Determine the [x, y] coordinate at the center of the cell enclosing the given text.  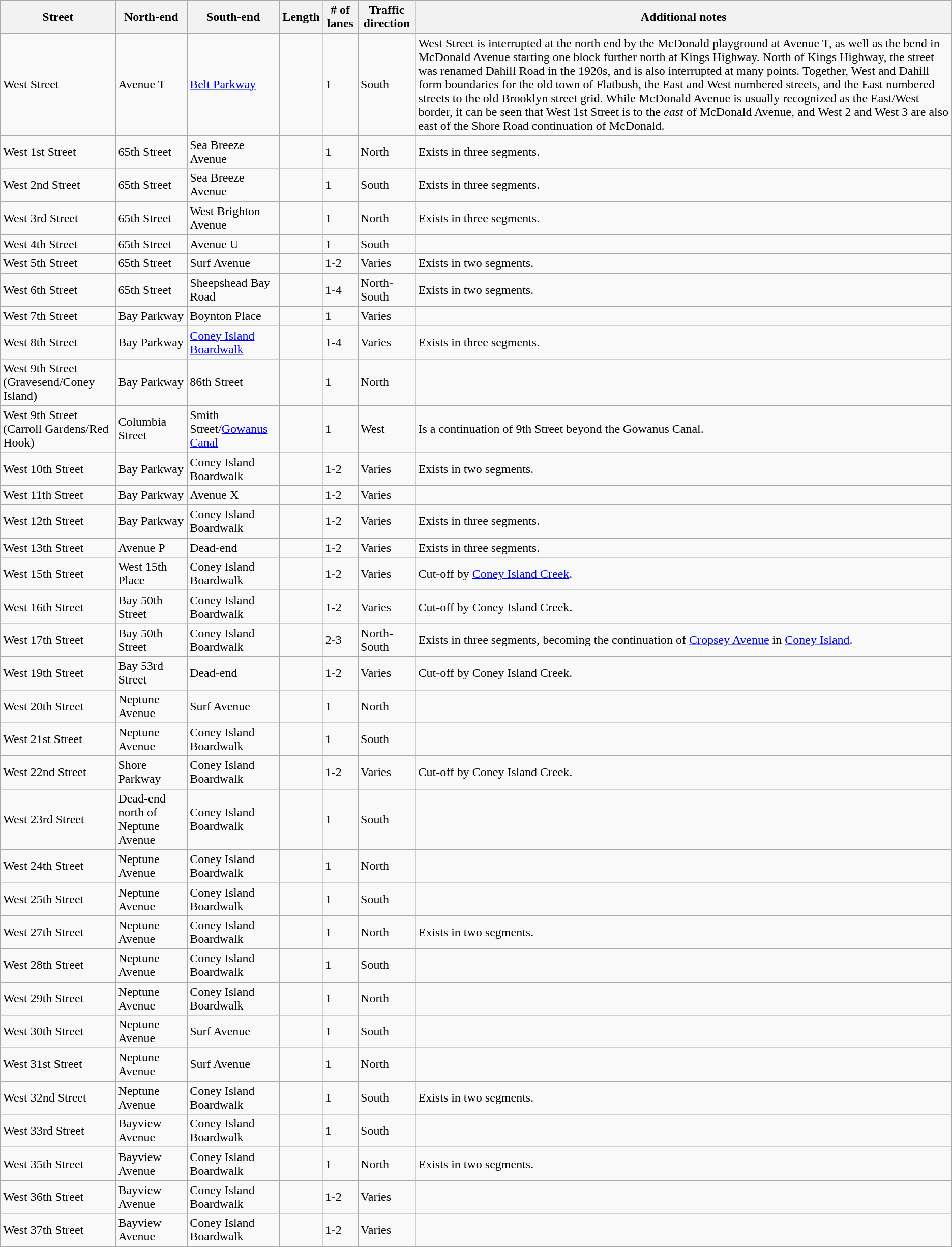
Shore Parkway [152, 772]
West 5th Street [58, 263]
Avenue P [152, 548]
West 4th Street [58, 244]
West 20th Street [58, 706]
Bay 53rd Street [152, 673]
West Street [58, 84]
West 3rd Street [58, 218]
West 24th Street [58, 866]
West 13th Street [58, 548]
# of lanes [340, 17]
West 33rd Street [58, 1131]
Length [301, 17]
Avenue T [152, 84]
2-3 [340, 640]
West 22nd Street [58, 772]
West [386, 429]
South-end [233, 17]
West 30th Street [58, 1031]
West 12th Street [58, 522]
Traffic direction [386, 17]
West 36th Street [58, 1197]
West 11th Street [58, 495]
Smith Street/Gowanus Canal [233, 429]
West 21st Street [58, 739]
West 17th Street [58, 640]
West 32nd Street [58, 1097]
Additional notes [683, 17]
West 8th Street [58, 342]
Avenue X [233, 495]
West 31st Street [58, 1065]
West 2nd Street [58, 185]
Exists in three segments, becoming the continuation of Cropsey Avenue in Coney Island. [683, 640]
West 28th Street [58, 965]
Is a continuation of 9th Street beyond the Gowanus Canal. [683, 429]
West 15th Place [152, 574]
Dead-end north of Neptune Avenue [152, 819]
West 29th Street [58, 998]
West 9th Street (Gravesend/Coney Island) [58, 382]
West 1st Street [58, 152]
Avenue U [233, 244]
West 19th Street [58, 673]
West 15th Street [58, 574]
North-end [152, 17]
West Brighton Avenue [233, 218]
West 27th Street [58, 932]
West 37th Street [58, 1230]
Belt Parkway [233, 84]
Sheepshead Bay Road [233, 290]
West 23rd Street [58, 819]
West 35th Street [58, 1164]
West 16th Street [58, 607]
Street [58, 17]
West 7th Street [58, 316]
West 10th Street [58, 469]
West 6th Street [58, 290]
West 9th Street (Carroll Gardens/Red Hook) [58, 429]
Columbia Street [152, 429]
Boynton Place [233, 316]
86th Street [233, 382]
West 25th Street [58, 899]
